Capture the cell that displays the provided text and extract its [X, Y] central coordinate. 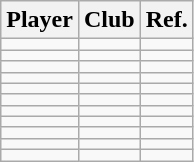
Ref. [166, 20]
Club [109, 20]
Player [40, 20]
